Provide the (X, Y) coordinate of the cell's center where the given text is located.  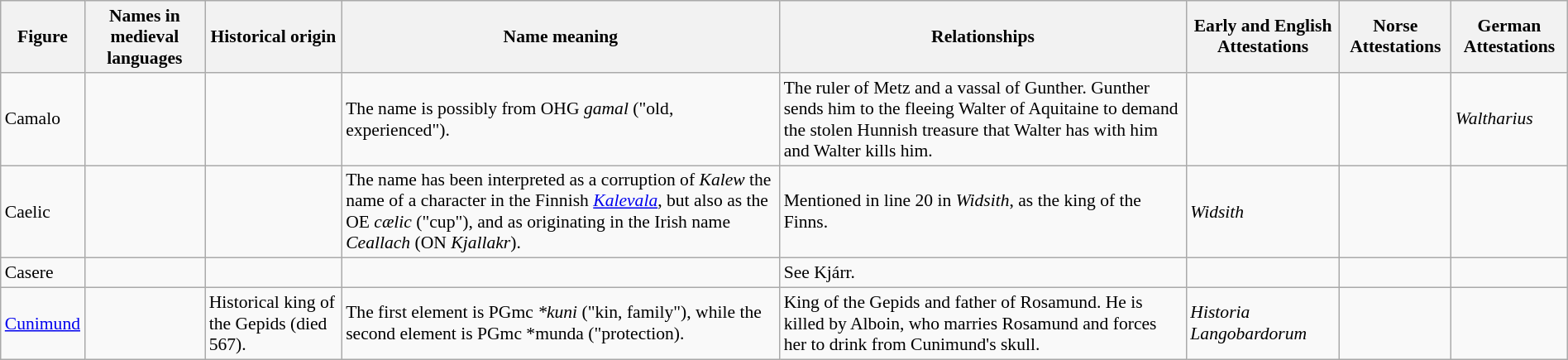
King of the Gepids and father of Rosamund. He is killed by Alboin, who marries Rosamund and forces her to drink from Cunimund's skull. (983, 324)
Figure (43, 36)
Cunimund (43, 324)
Mentioned in line 20 in Widsith, as the king of the Finns. (983, 212)
German Attestations (1510, 36)
Name meaning (561, 36)
Norse Attestations (1396, 36)
The first element is PGmc *kuni ("kin, family"), while the second element is PGmc *munda ("protection). (561, 324)
Historia Langobardorum (1263, 324)
Early and English Attestations (1263, 36)
Historical origin (273, 36)
Names in medieval languages (145, 36)
Relationships (983, 36)
Waltharius (1510, 119)
See Kjárr. (983, 273)
Casere (43, 273)
Caelic (43, 212)
Widsith (1263, 212)
Camalo (43, 119)
Historical king of the Gepids (died 567). (273, 324)
The name is possibly from OHG gamal ("old, experienced"). (561, 119)
